Scan for the cell matching the given text and deliver its (X, Y) coordinate at center. 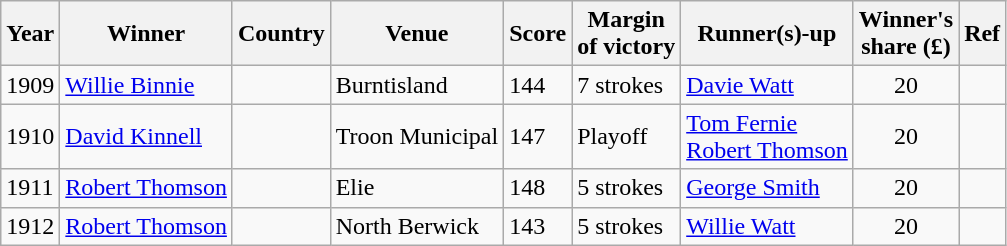
7 strokes (626, 85)
1910 (30, 136)
Winner'sshare (£) (906, 34)
Venue (417, 34)
Burntisland (417, 85)
Willie Binnie (146, 85)
Runner(s)-up (768, 34)
Tom Fernie Robert Thomson (768, 136)
Troon Municipal (417, 136)
Marginof victory (626, 34)
David Kinnell (146, 136)
Score (538, 34)
1909 (30, 85)
147 (538, 136)
Winner (146, 34)
North Berwick (417, 226)
Country (281, 34)
Year (30, 34)
148 (538, 188)
George Smith (768, 188)
144 (538, 85)
1912 (30, 226)
Elie (417, 188)
143 (538, 226)
Willie Watt (768, 226)
1911 (30, 188)
Ref (982, 34)
Davie Watt (768, 85)
Playoff (626, 136)
